Provide the (x, y) coordinate of the cell's center where the given text is located.  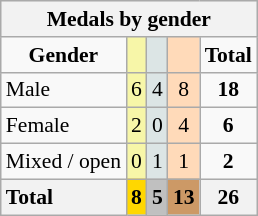
26 (228, 197)
18 (228, 90)
Male (64, 90)
Medals by gender (129, 19)
13 (184, 197)
Female (64, 126)
Mixed / open (64, 162)
5 (158, 197)
Gender (64, 55)
